Locate the cell with the specified text and output its (X, Y) center coordinate. 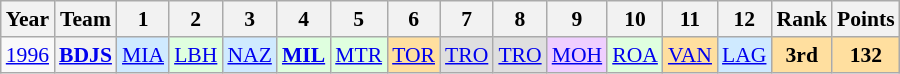
9 (578, 19)
Points (866, 19)
MOH (578, 55)
1 (143, 19)
VAN (690, 55)
MIL (304, 55)
NAZ (249, 55)
1996 (28, 55)
MTR (358, 55)
TOR (414, 55)
132 (866, 55)
3 (249, 19)
7 (466, 19)
12 (744, 19)
2 (196, 19)
3rd (802, 55)
11 (690, 19)
6 (414, 19)
MIA (143, 55)
8 (520, 19)
Rank (802, 19)
Year (28, 19)
Team (86, 19)
LAG (744, 55)
BDJS (86, 55)
ROA (635, 55)
5 (358, 19)
10 (635, 19)
LBH (196, 55)
4 (304, 19)
